Locate the cell with the specified text and output its [X, Y] center coordinate. 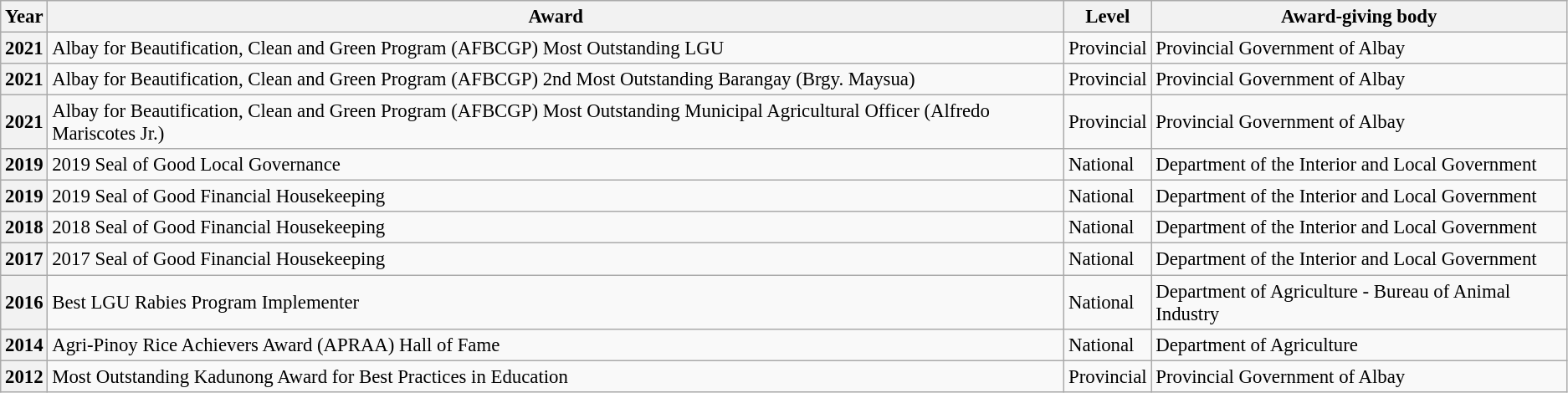
Award-giving body [1359, 17]
Albay for Beautification, Clean and Green Program (AFBCGP) Most Outstanding Municipal Agricultural Officer (Alfredo Mariscotes Jr.) [556, 122]
Award [556, 17]
Level [1108, 17]
2019 Seal of Good Financial Housekeeping [556, 196]
2018 [24, 228]
2018 Seal of Good Financial Housekeeping [556, 228]
Department of Agriculture - Bureau of Animal Industry [1359, 303]
Year [24, 17]
2014 [24, 345]
Most Outstanding Kadunong Award for Best Practices in Education [556, 376]
2017 [24, 259]
Department of Agriculture [1359, 345]
2019 Seal of Good Local Governance [556, 165]
2016 [24, 303]
2012 [24, 376]
Agri-Pinoy Rice Achievers Award (APRAA) Hall of Fame [556, 345]
Albay for Beautification, Clean and Green Program (AFBCGP) Most Outstanding LGU [556, 48]
Albay for Beautification, Clean and Green Program (AFBCGP) 2nd Most Outstanding Barangay (Brgy. Maysua) [556, 79]
Best LGU Rabies Program Implementer [556, 303]
2017 Seal of Good Financial Housekeeping [556, 259]
